Identify which cell holds the provided text, then report its (x, y) central coordinate. 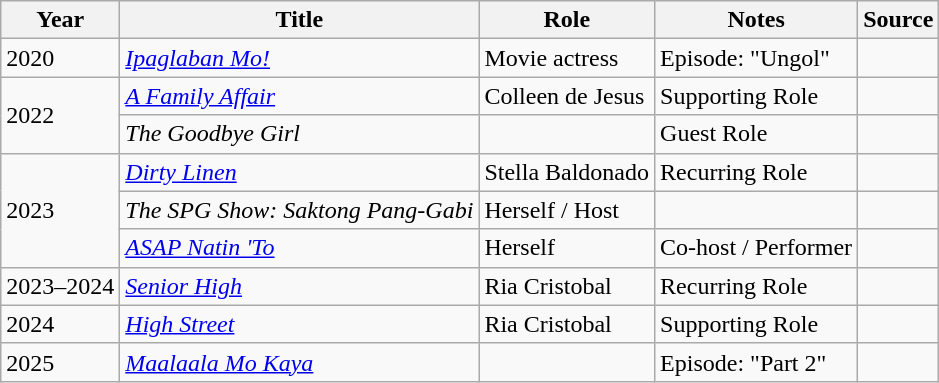
2020 (60, 58)
Co-host / Performer (756, 248)
2024 (60, 324)
Movie actress (567, 58)
ASAP Natin 'To (300, 248)
Year (60, 20)
A Family Affair (300, 96)
Stella Baldonado (567, 172)
Herself (567, 248)
The Goodbye Girl (300, 134)
Dirty Linen (300, 172)
Source (898, 20)
Guest Role (756, 134)
Herself / Host (567, 210)
Notes (756, 20)
Role (567, 20)
The SPG Show: Saktong Pang-Gabi (300, 210)
Maalaala Mo Kaya (300, 362)
Colleen de Jesus (567, 96)
Episode: "Part 2" (756, 362)
2023 (60, 210)
Ipaglaban Mo! (300, 58)
Title (300, 20)
High Street (300, 324)
Episode: "Ungol" (756, 58)
2025 (60, 362)
2023–2024 (60, 286)
Senior High (300, 286)
2022 (60, 115)
